Pinpoint the cell where the given text exists, returning its (X, Y) midpoint coordinate. 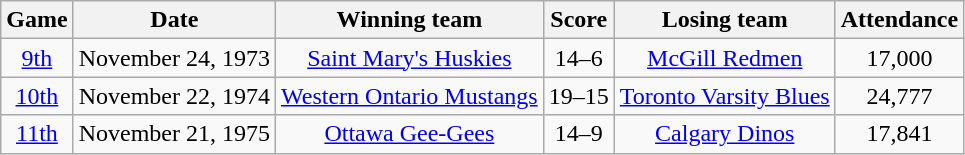
Attendance (899, 20)
McGill Redmen (724, 58)
Calgary Dinos (724, 134)
19–15 (578, 96)
9th (37, 58)
Winning team (409, 20)
November 21, 1975 (174, 134)
Score (578, 20)
11th (37, 134)
Ottawa Gee-Gees (409, 134)
Date (174, 20)
17,841 (899, 134)
Game (37, 20)
14–6 (578, 58)
Saint Mary's Huskies (409, 58)
November 24, 1973 (174, 58)
24,777 (899, 96)
14–9 (578, 134)
10th (37, 96)
November 22, 1974 (174, 96)
Toronto Varsity Blues (724, 96)
17,000 (899, 58)
Western Ontario Mustangs (409, 96)
Losing team (724, 20)
